Extract the [x, y] coordinate from the center of the cell holding the provided text.  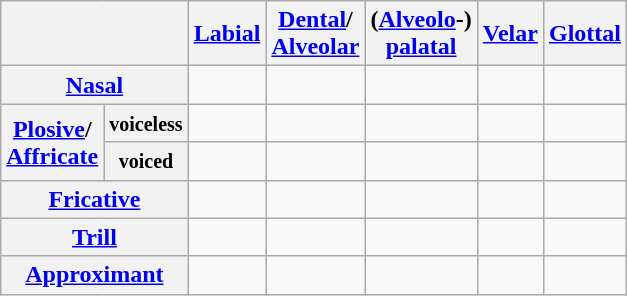
Dental/Alveolar [316, 34]
Fricative [94, 199]
Plosive/Affricate [52, 142]
voiced [146, 161]
(Alveolo-)palatal [421, 34]
voiceless [146, 123]
Labial [227, 34]
Glottal [584, 34]
Nasal [94, 85]
Velar [510, 34]
Approximant [94, 275]
Trill [94, 237]
